Identify which cell holds the provided text, then report its [x, y] central coordinate. 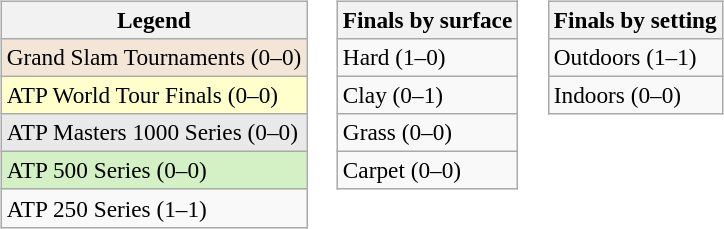
Hard (1–0) [427, 57]
Indoors (0–0) [635, 95]
Carpet (0–0) [427, 171]
ATP 250 Series (1–1) [154, 208]
ATP World Tour Finals (0–0) [154, 95]
Outdoors (1–1) [635, 57]
Finals by surface [427, 20]
Grand Slam Tournaments (0–0) [154, 57]
Grass (0–0) [427, 133]
ATP 500 Series (0–0) [154, 171]
Clay (0–1) [427, 95]
Legend [154, 20]
Finals by setting [635, 20]
ATP Masters 1000 Series (0–0) [154, 133]
